For the text-containing cell, return its midpoint in [X, Y] coordinate format. 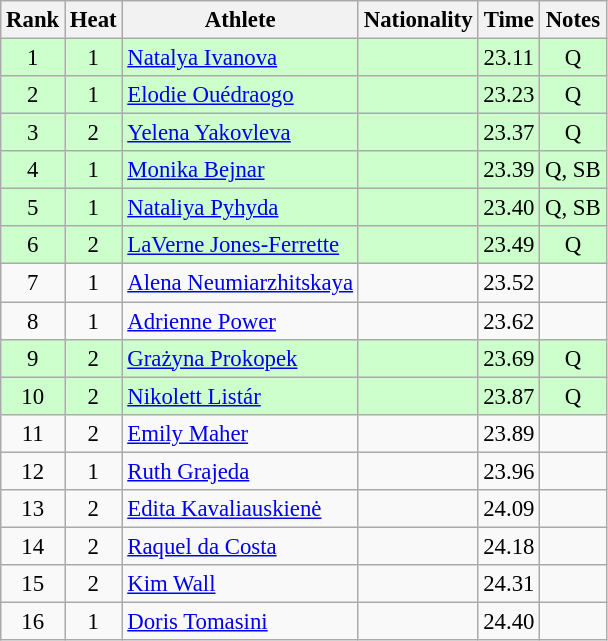
14 [33, 546]
Edita Kavaliauskienė [240, 509]
Kim Wall [240, 584]
12 [33, 471]
Nikolett Listár [240, 396]
23.52 [509, 283]
3 [33, 133]
Elodie Ouédraogo [240, 95]
Athlete [240, 20]
23.89 [509, 433]
24.18 [509, 546]
Natalya Ivanova [240, 58]
23.96 [509, 471]
15 [33, 584]
16 [33, 621]
Yelena Yakovleva [240, 133]
23.49 [509, 245]
Rank [33, 20]
11 [33, 433]
Adrienne Power [240, 321]
23.40 [509, 208]
23.62 [509, 321]
Monika Bejnar [240, 170]
Ruth Grajeda [240, 471]
Emily Maher [240, 433]
Notes [573, 20]
Raquel da Costa [240, 546]
Grażyna Prokopek [240, 358]
6 [33, 245]
4 [33, 170]
24.40 [509, 621]
23.39 [509, 170]
LaVerne Jones-Ferrette [240, 245]
Heat [94, 20]
23.69 [509, 358]
8 [33, 321]
Doris Tomasini [240, 621]
23.23 [509, 95]
Nataliya Pyhyda [240, 208]
10 [33, 396]
Alena Neumiarzhitskaya [240, 283]
7 [33, 283]
13 [33, 509]
23.37 [509, 133]
24.09 [509, 509]
9 [33, 358]
23.11 [509, 58]
Nationality [418, 20]
23.87 [509, 396]
Time [509, 20]
24.31 [509, 584]
5 [33, 208]
